Pinpoint the cell where the given text exists, returning its [x, y] midpoint coordinate. 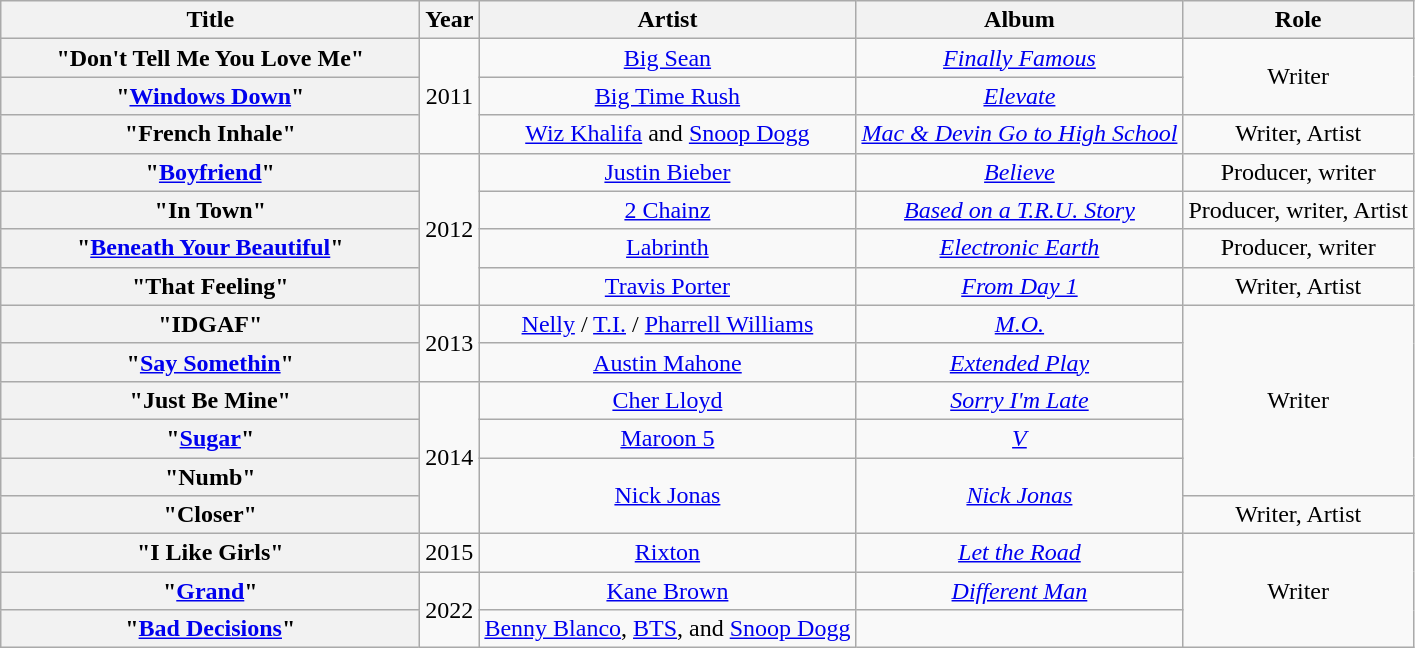
Finally Famous [1020, 58]
Austin Mahone [668, 362]
"Beneath Your Beautiful" [210, 248]
2013 [450, 343]
"French Inhale" [210, 134]
Labrinth [668, 248]
"I Like Girls" [210, 553]
Justin Bieber [668, 172]
Benny Blanco, BTS, and Snoop Dogg [668, 629]
2012 [450, 229]
2011 [450, 96]
Elevate [1020, 96]
Rixton [668, 553]
Sorry I'm Late [1020, 400]
Year [450, 20]
Big Time Rush [668, 96]
From Day 1 [1020, 286]
Nelly / T.I. / Pharrell Williams [668, 324]
Album [1020, 20]
Title [210, 20]
"Grand" [210, 591]
2015 [450, 553]
Kane Brown [668, 591]
"That Feeling" [210, 286]
Let the Road [1020, 553]
Based on a T.R.U. Story [1020, 210]
Travis Porter [668, 286]
"Boyfriend" [210, 172]
Believe [1020, 172]
M.O. [1020, 324]
"Don't Tell Me You Love Me" [210, 58]
Mac & Devin Go to High School [1020, 134]
Wiz Khalifa and Snoop Dogg [668, 134]
2022 [450, 610]
2 Chainz [668, 210]
"Closer" [210, 515]
Extended Play [1020, 362]
"Sugar" [210, 438]
Electronic Earth [1020, 248]
Role [1298, 20]
Maroon 5 [668, 438]
"Just Be Mine" [210, 400]
"Say Somethin" [210, 362]
Big Sean [668, 58]
Producer, writer, Artist [1298, 210]
Cher Lloyd [668, 400]
"Numb" [210, 477]
"Windows Down" [210, 96]
"In Town" [210, 210]
"Bad Decisions" [210, 629]
"IDGAF" [210, 324]
V [1020, 438]
2014 [450, 457]
Different Man [1020, 591]
Artist [668, 20]
